Pinpoint the cell where the given text exists, returning its (x, y) midpoint coordinate. 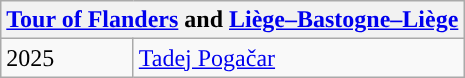
Tadej Pogačar (298, 58)
Tour of Flanders and Liège–Bastogne–Liège (232, 20)
2025 (68, 58)
